Determine the [X, Y] coordinate at the center of the cell enclosing the given text.  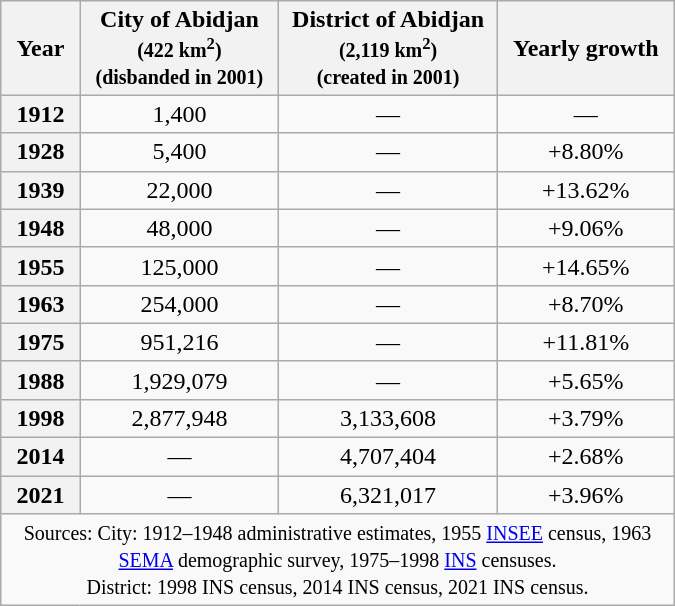
951,216 [180, 342]
+9.06% [586, 228]
254,000 [180, 304]
2014 [40, 457]
+3.79% [586, 418]
1955 [40, 266]
6,321,017 [388, 495]
3,133,608 [388, 418]
1975 [40, 342]
1912 [40, 114]
5,400 [180, 152]
District of Abidjan(2,119 km2)(created in 2001) [388, 48]
+14.65% [586, 266]
+8.80% [586, 152]
1,400 [180, 114]
+13.62% [586, 190]
+2.68% [586, 457]
1948 [40, 228]
Year [40, 48]
1928 [40, 152]
City of Abidjan(422 km2)(disbanded in 2001) [180, 48]
+5.65% [586, 380]
1988 [40, 380]
1998 [40, 418]
22,000 [180, 190]
2,877,948 [180, 418]
1939 [40, 190]
1963 [40, 304]
4,707,404 [388, 457]
+3.96% [586, 495]
1,929,079 [180, 380]
+8.70% [586, 304]
2021 [40, 495]
+11.81% [586, 342]
48,000 [180, 228]
Yearly growth [586, 48]
125,000 [180, 266]
